For the text-containing cell, return its midpoint in (x, y) coordinate format. 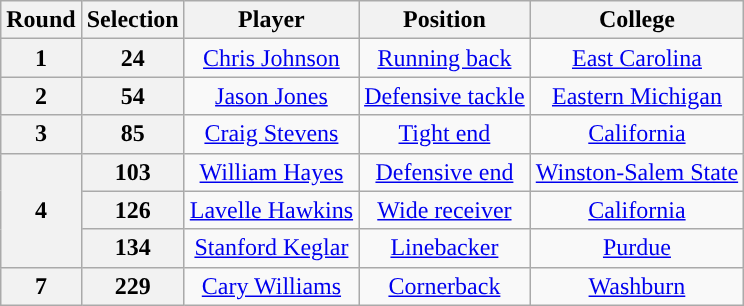
Washburn (636, 286)
134 (132, 248)
85 (132, 134)
Eastern Michigan (636, 96)
William Hayes (271, 172)
Cary Williams (271, 286)
1 (41, 58)
Defensive tackle (445, 96)
Purdue (636, 248)
2 (41, 96)
Chris Johnson (271, 58)
Player (271, 20)
126 (132, 210)
229 (132, 286)
Wide receiver (445, 210)
Cornerback (445, 286)
4 (41, 210)
Running back (445, 58)
East Carolina (636, 58)
3 (41, 134)
Winston-Salem State (636, 172)
College (636, 20)
24 (132, 58)
Jason Jones (271, 96)
Defensive end (445, 172)
Stanford Keglar (271, 248)
7 (41, 286)
Round (41, 20)
Selection (132, 20)
Linebacker (445, 248)
Tight end (445, 134)
Lavelle Hawkins (271, 210)
103 (132, 172)
54 (132, 96)
Position (445, 20)
Craig Stevens (271, 134)
